For the text-containing cell, return its midpoint in [X, Y] coordinate format. 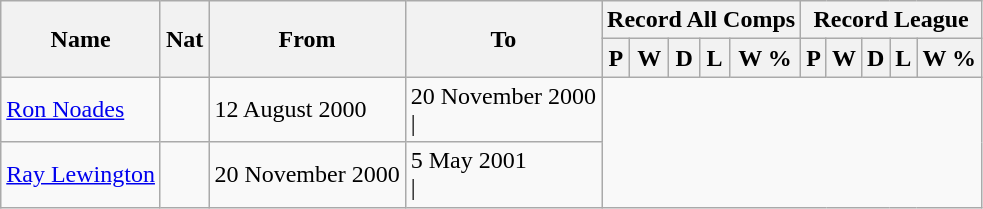
5 May 2001| [503, 174]
To [503, 39]
Name [81, 39]
Ray Lewington [81, 174]
Record League [892, 20]
Nat [184, 39]
20 November 2000| [503, 110]
From [307, 39]
12 August 2000 [307, 110]
Ron Noades [81, 110]
Record All Comps [702, 20]
20 November 2000 [307, 174]
